For the text-containing cell, return its midpoint in (X, Y) coordinate format. 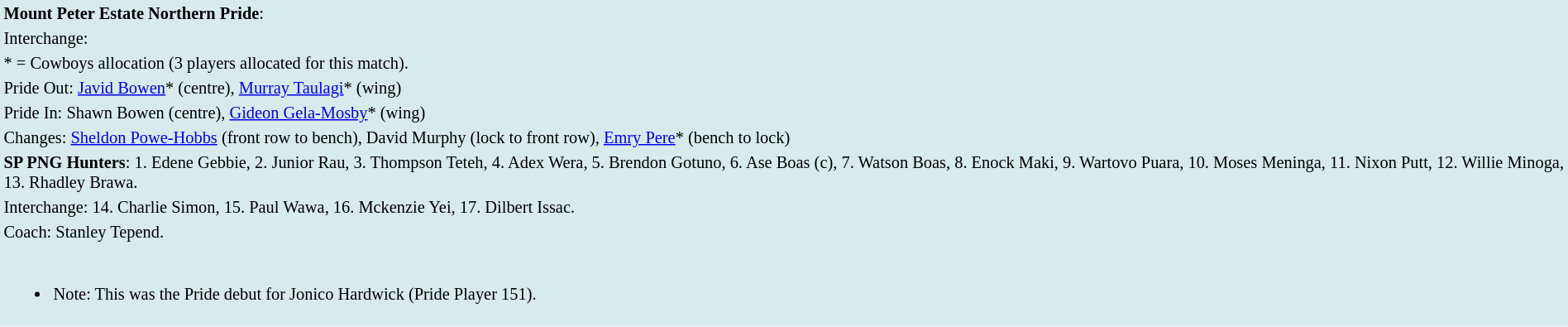
Coach: Stanley Tepend. (784, 232)
Interchange: (784, 38)
Changes: Sheldon Powe-Hobbs (front row to bench), David Murphy (lock to front row), Emry Pere* (bench to lock) (784, 137)
Interchange: 14. Charlie Simon, 15. Paul Wawa, 16. Mckenzie Yei, 17. Dilbert Issac. (784, 207)
Pride Out: Javid Bowen* (centre), Murray Taulagi* (wing) (784, 88)
Note: This was the Pride debut for Jonico Hardwick (Pride Player 151). (784, 284)
Mount Peter Estate Northern Pride: (784, 13)
* = Cowboys allocation (3 players allocated for this match). (784, 63)
Pride In: Shawn Bowen (centre), Gideon Gela-Mosby* (wing) (784, 113)
